Return [x, y] of the center of cell containing provided text 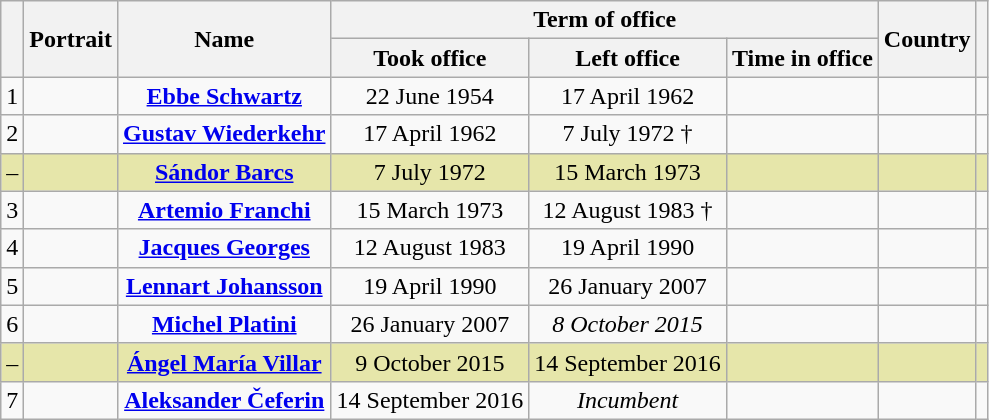
Ebbe Schwartz [224, 96]
6 [12, 324]
Aleksander Čeferin [224, 400]
Gustav Wiederkehr [224, 134]
Country [927, 39]
7 [12, 400]
3 [12, 210]
Michel Platini [224, 324]
Lennart Johansson [224, 286]
12 August 1983 † [628, 210]
5 [12, 286]
1 [12, 96]
Term of office [604, 20]
Ángel María Villar [224, 362]
Artemio Franchi [224, 210]
7 July 1972 † [628, 134]
Left office [628, 58]
22 June 1954 [430, 96]
4 [12, 248]
7 July 1972 [430, 172]
9 October 2015 [430, 362]
Time in office [802, 58]
Jacques Georges [224, 248]
Name [224, 39]
2 [12, 134]
8 October 2015 [628, 324]
Took office [430, 58]
12 August 1983 [430, 248]
Incumbent [628, 400]
Portrait [71, 39]
Sándor Barcs [224, 172]
